Search for the cell housing the specified text and yield its (X, Y) center coordinate. 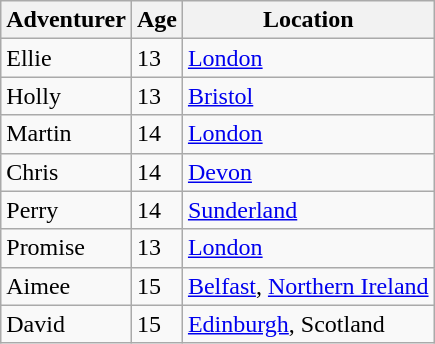
Edinburgh, Scotland (308, 324)
Martin (66, 134)
Adventurer (66, 20)
Aimee (66, 286)
Chris (66, 172)
Holly (66, 96)
Bristol (308, 96)
Sunderland (308, 210)
David (66, 324)
Location (308, 20)
Promise (66, 248)
Belfast, Northern Ireland (308, 286)
Age (156, 20)
Devon (308, 172)
Ellie (66, 58)
Perry (66, 210)
